Return [x, y] of the center of cell containing provided text 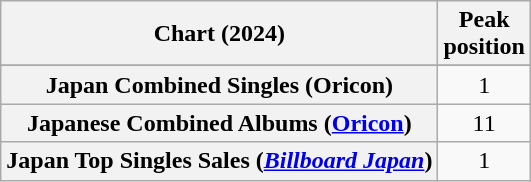
Japanese Combined Albums (Oricon) [220, 123]
Japan Top Singles Sales (Billboard Japan) [220, 161]
Japan Combined Singles (Oricon) [220, 85]
11 [484, 123]
Chart (2024) [220, 34]
Peakposition [484, 34]
